Search for the cell housing the specified text and yield its (X, Y) center coordinate. 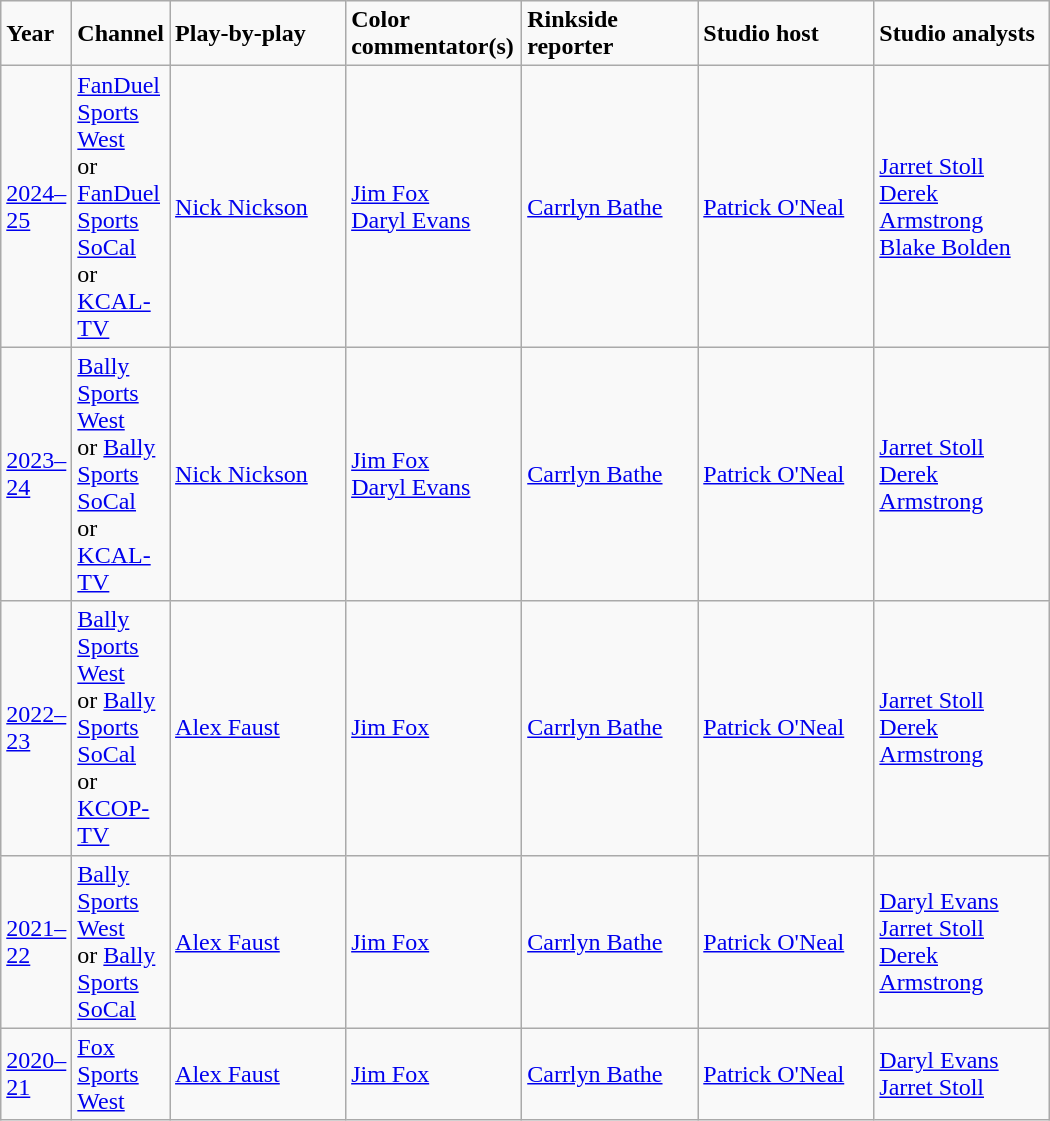
Rinkside reporter (610, 34)
Bally Sports Westor Bally Sports SoCalor KCAL-TV (121, 474)
2020–21 (36, 1074)
2024–25 (36, 206)
Channel (121, 34)
Daryl EvansJarret StollDerek Armstrong (962, 942)
Color commentator(s) (434, 34)
Play-by-play (258, 34)
2023–24 (36, 474)
2021–22 (36, 942)
Year (36, 34)
Bally Sports Westor Bally Sports SoCal (121, 942)
Bally Sports Westor Bally Sports SoCalor KCOP-TV (121, 728)
Studio host (786, 34)
Studio analysts (962, 34)
Fox Sports West (121, 1074)
Jarret StollDerek ArmstrongBlake Bolden (962, 206)
FanDuel Sports Westor FanDuel Sports SoCalor KCAL-TV (121, 206)
Daryl EvansJarret Stoll (962, 1074)
2022–23 (36, 728)
